For the text-containing cell, return its midpoint in [x, y] coordinate format. 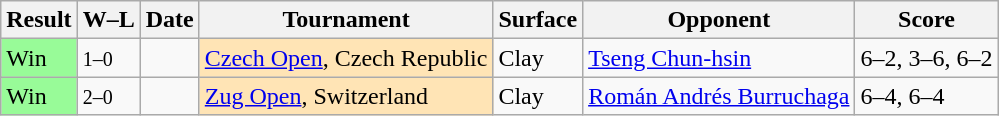
Zug Open, Switzerland [346, 96]
Result [39, 20]
1–0 [108, 58]
Tseng Chun-hsin [719, 58]
Surface [538, 20]
Czech Open, Czech Republic [346, 58]
Score [926, 20]
W–L [108, 20]
2–0 [108, 96]
Date [170, 20]
6–4, 6–4 [926, 96]
Tournament [346, 20]
6–2, 3–6, 6–2 [926, 58]
Opponent [719, 20]
Román Andrés Burruchaga [719, 96]
